Scan for the cell matching the given text and deliver its (X, Y) coordinate at center. 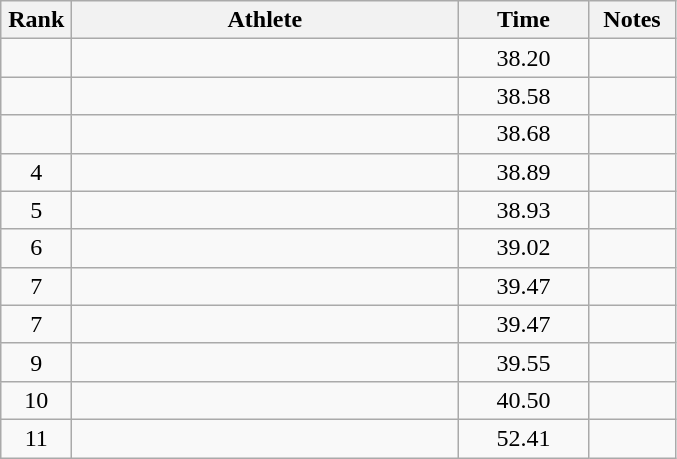
38.58 (524, 96)
39.02 (524, 248)
5 (36, 210)
38.89 (524, 172)
4 (36, 172)
Athlete (265, 20)
52.41 (524, 438)
38.20 (524, 58)
Rank (36, 20)
9 (36, 362)
38.68 (524, 134)
Notes (632, 20)
39.55 (524, 362)
38.93 (524, 210)
10 (36, 400)
6 (36, 248)
Time (524, 20)
11 (36, 438)
40.50 (524, 400)
